Provide the (X, Y) coordinate of the cell's center where the given text is located.  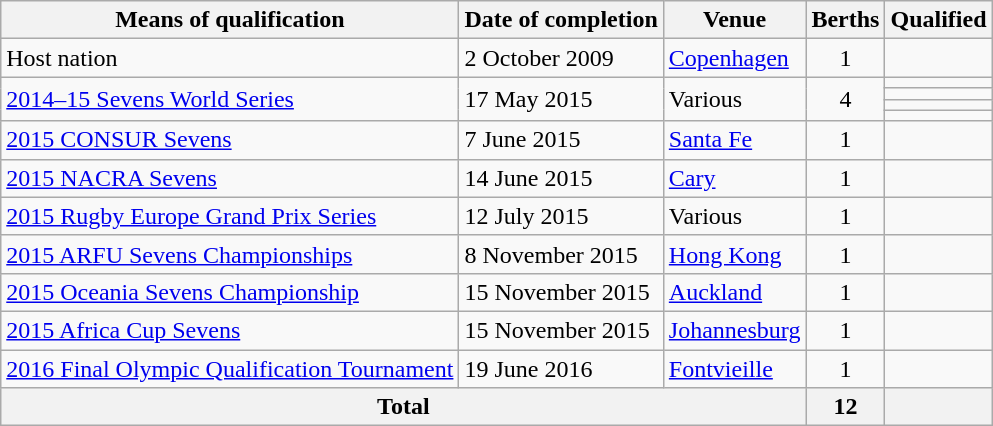
2016 Final Olympic Qualification Tournament (230, 369)
2015 CONSUR Sevens (230, 140)
2015 NACRA Sevens (230, 178)
Cary (734, 178)
Fontvieille (734, 369)
2015 Rugby Europe Grand Prix Series (230, 216)
Hong Kong (734, 254)
2 October 2009 (561, 58)
19 June 2016 (561, 369)
Date of completion (561, 20)
2014–15 Sevens World Series (230, 99)
Venue (734, 20)
Santa Fe (734, 140)
2015 Africa Cup Sevens (230, 330)
Auckland (734, 292)
Johannesburg (734, 330)
7 June 2015 (561, 140)
Berths (846, 20)
8 November 2015 (561, 254)
12 (846, 407)
12 July 2015 (561, 216)
Qualified (938, 20)
Copenhagen (734, 58)
Host nation (230, 58)
17 May 2015 (561, 99)
4 (846, 99)
Means of qualification (230, 20)
2015 Oceania Sevens Championship (230, 292)
Total (404, 407)
14 June 2015 (561, 178)
2015 ARFU Sevens Championships (230, 254)
